Search for the cell housing the specified text and yield its [X, Y] center coordinate. 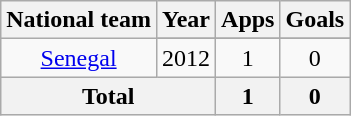
Apps [248, 20]
Senegal [79, 58]
2012 [186, 58]
Year [186, 20]
Goals [315, 20]
Total [108, 96]
National team [79, 20]
